Scan for the cell matching the given text and deliver its (X, Y) coordinate at center. 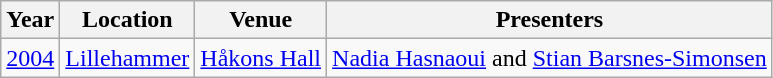
Venue (261, 20)
2004 (30, 58)
Nadia Hasnaoui and Stian Barsnes-Simonsen (550, 58)
Year (30, 20)
Håkons Hall (261, 58)
Lillehammer (128, 58)
Location (128, 20)
Presenters (550, 20)
